Return (x, y) of the center of cell containing provided text 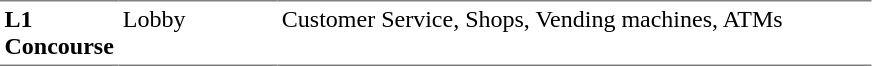
Customer Service, Shops, Vending machines, ATMs (574, 33)
Lobby (198, 33)
L1Concourse (59, 33)
